Capture the cell that displays the provided text and extract its (x, y) central coordinate. 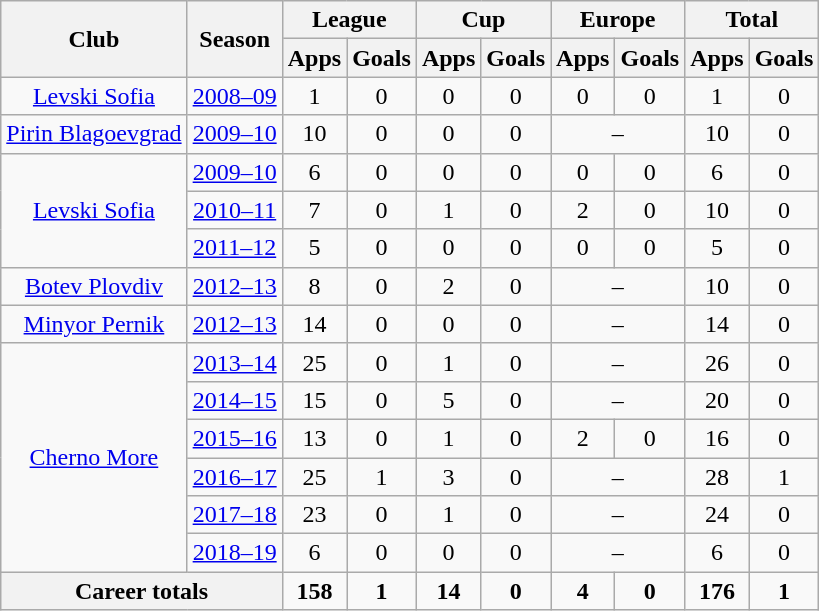
13 (314, 438)
4 (583, 591)
League (349, 20)
Total (752, 20)
Cup (483, 20)
7 (314, 210)
2016–17 (234, 477)
2008–09 (234, 96)
2017–18 (234, 515)
Season (234, 39)
2013–14 (234, 362)
Minyor Pernik (94, 324)
23 (314, 515)
20 (717, 400)
8 (314, 286)
26 (717, 362)
Pirin Blagoevgrad (94, 134)
2011–12 (234, 248)
24 (717, 515)
15 (314, 400)
3 (448, 477)
176 (717, 591)
158 (314, 591)
Europe (618, 20)
Cherno More (94, 457)
2014–15 (234, 400)
Botev Plovdiv (94, 286)
Club (94, 39)
Career totals (142, 591)
28 (717, 477)
2018–19 (234, 553)
16 (717, 438)
2015–16 (234, 438)
2010–11 (234, 210)
